Determine the (x, y) coordinate at the center of the cell enclosing the given text.  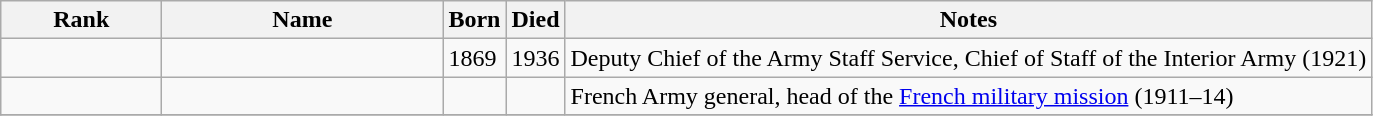
Deputy Chief of the Army Staff Service, Chief of Staff of the Interior Army (1921) (968, 58)
Born (474, 20)
1936 (536, 58)
Died (536, 20)
1869 (474, 58)
French Army general, head of the French military mission (1911–14) (968, 96)
Notes (968, 20)
Name (302, 20)
Rank (82, 20)
